Provide the (x, y) coordinate of the cell's center where the given text is located.  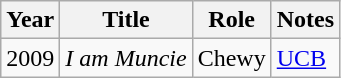
Year (30, 20)
Chewy (232, 58)
Notes (305, 20)
Role (232, 20)
I am Muncie (126, 58)
Title (126, 20)
2009 (30, 58)
UCB (305, 58)
